Locate the cell with the specified text and output its (X, Y) center coordinate. 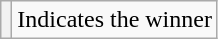
Indicates the winner (115, 20)
